Determine the [X, Y] coordinate at the center of the cell enclosing the given text.  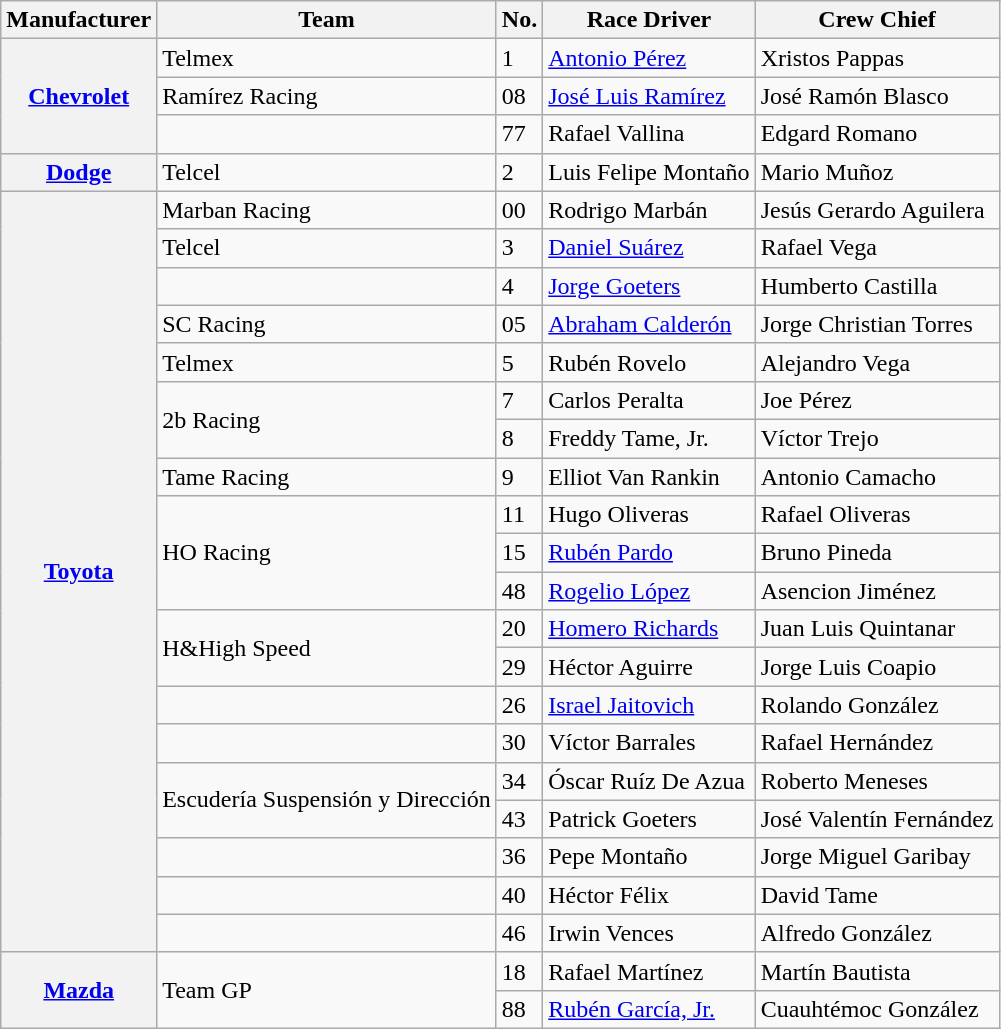
Crew Chief [877, 20]
Jorge Miguel Garibay [877, 857]
Edgard Romano [877, 134]
Antonio Pérez [649, 58]
2b Racing [327, 419]
Roberto Meneses [877, 781]
Jorge Luis Coapio [877, 667]
Homero Richards [649, 629]
15 [519, 553]
08 [519, 96]
Escudería Suspensión y Dirección [327, 800]
Antonio Camacho [877, 477]
05 [519, 324]
Patrick Goeters [649, 819]
88 [519, 1009]
Martín Bautista [877, 971]
5 [519, 362]
4 [519, 286]
Tame Racing [327, 477]
Rodrigo Marbán [649, 210]
Luis Felipe Montaño [649, 172]
Rubén Pardo [649, 553]
3 [519, 248]
Irwin Vences [649, 933]
48 [519, 591]
José Luis Ramírez [649, 96]
Rogelio López [649, 591]
Jesús Gerardo Aguilera [877, 210]
8 [519, 438]
Carlos Peralta [649, 400]
Alejandro Vega [877, 362]
30 [519, 743]
20 [519, 629]
Rafael Martínez [649, 971]
Óscar Ruíz De Azua [649, 781]
Juan Luis Quintanar [877, 629]
Bruno Pineda [877, 553]
29 [519, 667]
Rafael Hernández [877, 743]
Daniel Suárez [649, 248]
José Valentín Fernández [877, 819]
HO Racing [327, 553]
Israel Jaitovich [649, 705]
Rafael Oliveras [877, 515]
Víctor Trejo [877, 438]
Rolando González [877, 705]
11 [519, 515]
46 [519, 933]
Cuauhtémoc González [877, 1009]
Hugo Oliveras [649, 515]
Rubén Rovelo [649, 362]
David Tame [877, 895]
Rafael Vega [877, 248]
Abraham Calderón [649, 324]
José Ramón Blasco [877, 96]
1 [519, 58]
Alfredo González [877, 933]
Héctor Félix [649, 895]
No. [519, 20]
18 [519, 971]
Rubén García, Jr. [649, 1009]
Toyota [79, 572]
Víctor Barrales [649, 743]
7 [519, 400]
H&High Speed [327, 648]
Dodge [79, 172]
00 [519, 210]
Team GP [327, 990]
Elliot Van Rankin [649, 477]
SC Racing [327, 324]
Manufacturer [79, 20]
Rafael Vallina [649, 134]
34 [519, 781]
Xristos Pappas [877, 58]
Humberto Castilla [877, 286]
Chevrolet [79, 96]
Jorge Goeters [649, 286]
Race Driver [649, 20]
40 [519, 895]
43 [519, 819]
2 [519, 172]
36 [519, 857]
Jorge Christian Torres [877, 324]
77 [519, 134]
Marban Racing [327, 210]
Team [327, 20]
Pepe Montaño [649, 857]
Héctor Aguirre [649, 667]
26 [519, 705]
Asencion Jiménez [877, 591]
Mazda [79, 990]
Freddy Tame, Jr. [649, 438]
Ramírez Racing [327, 96]
Joe Pérez [877, 400]
9 [519, 477]
Mario Muñoz [877, 172]
